Provide the [X, Y] coordinate of the cell's center where the given text is located.  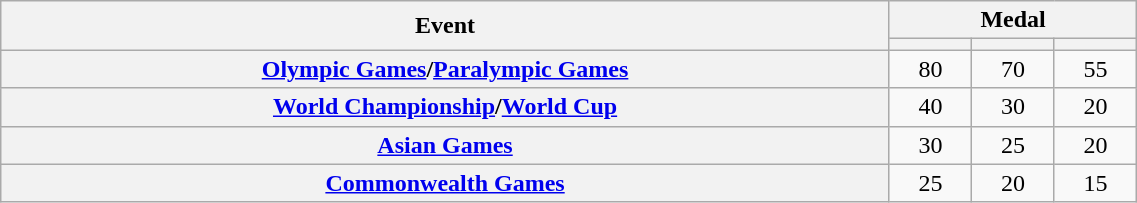
Medal [1012, 20]
70 [1013, 69]
Asian Games [446, 145]
40 [930, 107]
80 [930, 69]
Commonwealth Games [446, 183]
15 [1096, 183]
World Championship/World Cup [446, 107]
Event [446, 26]
Olympic Games/Paralympic Games [446, 69]
55 [1096, 69]
